Scan for the cell matching the given text and deliver its (X, Y) coordinate at center. 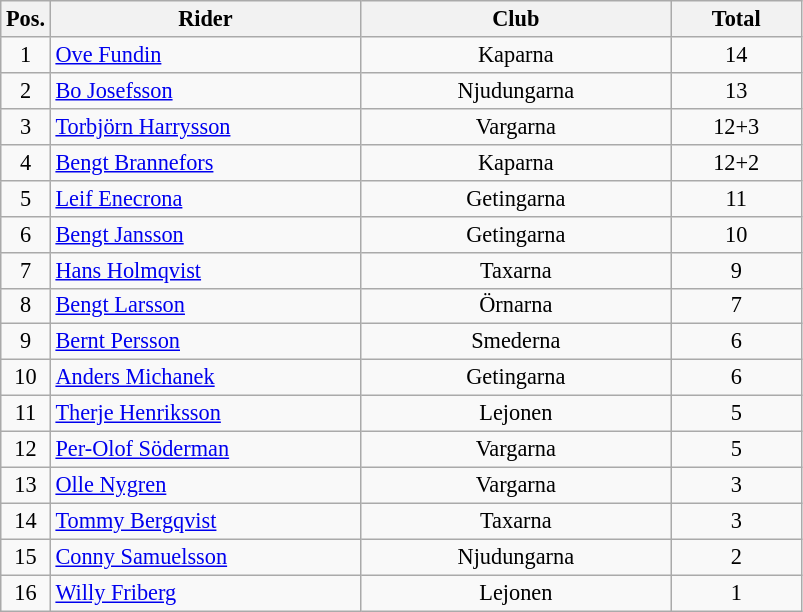
Olle Nygren (205, 485)
Total (736, 19)
Per-Olof Söderman (205, 450)
4 (26, 162)
Bo Josefsson (205, 90)
12+2 (736, 162)
Pos. (26, 19)
Anders Michanek (205, 378)
Conny Samuelsson (205, 557)
Hans Holmqvist (205, 270)
Smederna (516, 342)
8 (26, 306)
16 (26, 593)
12 (26, 450)
Willy Friberg (205, 593)
Rider (205, 19)
Ove Fundin (205, 55)
Club (516, 19)
Leif Enecrona (205, 198)
Bengt Larsson (205, 306)
Bengt Jansson (205, 234)
Tommy Bergqvist (205, 521)
Torbjörn Harrysson (205, 126)
12+3 (736, 126)
Bengt Brannefors (205, 162)
Örnarna (516, 306)
Therje Henriksson (205, 414)
Bernt Persson (205, 342)
15 (26, 557)
